Detect which cell encompasses the target text, then output its [x, y] center coordinate. 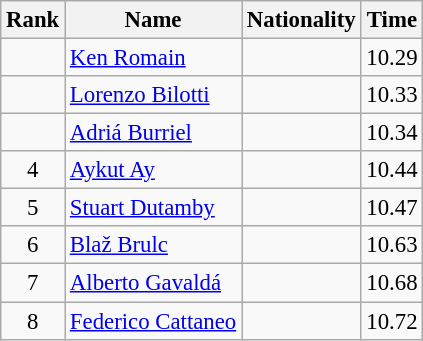
Ken Romain [154, 58]
Stuart Dutamby [154, 208]
Aykut Ay [154, 170]
10.72 [392, 321]
Rank [33, 20]
Time [392, 20]
10.63 [392, 245]
Adriá Burriel [154, 133]
10.44 [392, 170]
7 [33, 283]
6 [33, 245]
10.29 [392, 58]
8 [33, 321]
Alberto Gavaldá [154, 283]
Name [154, 20]
5 [33, 208]
10.68 [392, 283]
10.34 [392, 133]
Federico Cattaneo [154, 321]
Blaž Brulc [154, 245]
10.33 [392, 95]
4 [33, 170]
Nationality [302, 20]
Lorenzo Bilotti [154, 95]
10.47 [392, 208]
